Determine the [X, Y] coordinate at the center of the cell enclosing the given text.  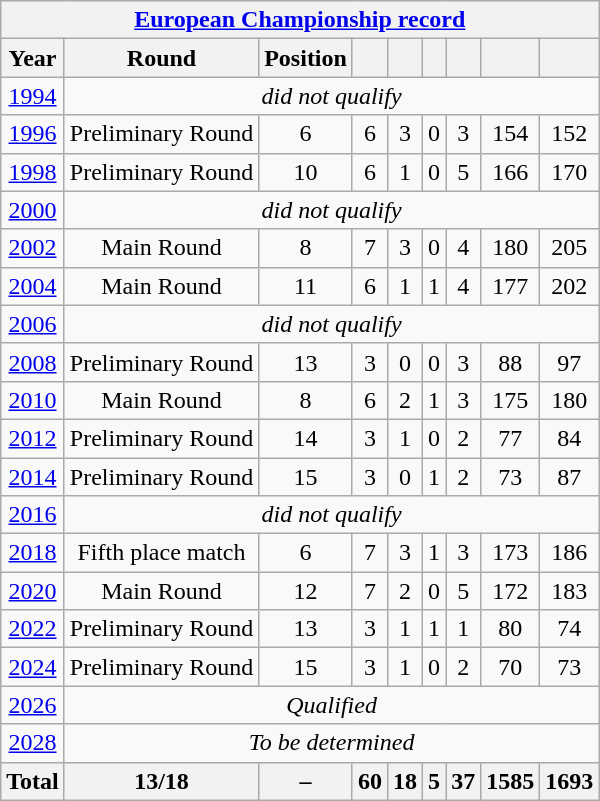
1994 [33, 96]
2016 [33, 515]
2014 [33, 477]
14 [306, 438]
80 [510, 629]
2026 [33, 705]
1998 [33, 172]
183 [570, 591]
2004 [33, 286]
10 [306, 172]
172 [510, 591]
205 [570, 248]
97 [570, 362]
1693 [570, 781]
202 [570, 286]
152 [570, 134]
74 [570, 629]
Fifth place match [161, 553]
175 [510, 400]
2006 [33, 324]
88 [510, 362]
1585 [510, 781]
2002 [33, 248]
77 [510, 438]
2000 [33, 210]
2024 [33, 667]
11 [306, 286]
87 [570, 477]
18 [404, 781]
37 [464, 781]
154 [510, 134]
2018 [33, 553]
177 [510, 286]
2028 [33, 743]
170 [570, 172]
2012 [33, 438]
2022 [33, 629]
Qualified [332, 705]
European Championship record [300, 20]
– [306, 781]
186 [570, 553]
Year [33, 58]
70 [510, 667]
84 [570, 438]
60 [370, 781]
1996 [33, 134]
166 [510, 172]
13/18 [161, 781]
To be determined [332, 743]
Position [306, 58]
Round [161, 58]
2008 [33, 362]
173 [510, 553]
12 [306, 591]
2020 [33, 591]
2010 [33, 400]
Total [33, 781]
